Provide the [x, y] coordinate of the cell's center where the given text is located.  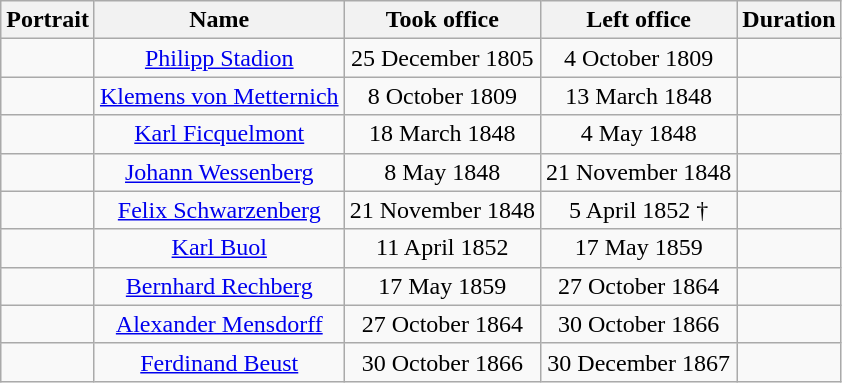
Ferdinand Beust [219, 362]
25 December 1805 [442, 58]
4 October 1809 [638, 58]
Bernhard Rechberg [219, 286]
Duration [789, 20]
Philipp Stadion [219, 58]
Portrait [48, 20]
11 April 1852 [442, 248]
Name [219, 20]
30 December 1867 [638, 362]
8 May 1848 [442, 172]
13 March 1848 [638, 96]
Karl Ficquelmont [219, 134]
Johann Wessenberg [219, 172]
18 March 1848 [442, 134]
4 May 1848 [638, 134]
5 April 1852 † [638, 210]
Karl Buol [219, 248]
Felix Schwarzenberg [219, 210]
Klemens von Metternich [219, 96]
Alexander Mensdorff [219, 324]
Left office [638, 20]
8 October 1809 [442, 96]
Took office [442, 20]
